Scan for the cell matching the given text and deliver its (x, y) coordinate at center. 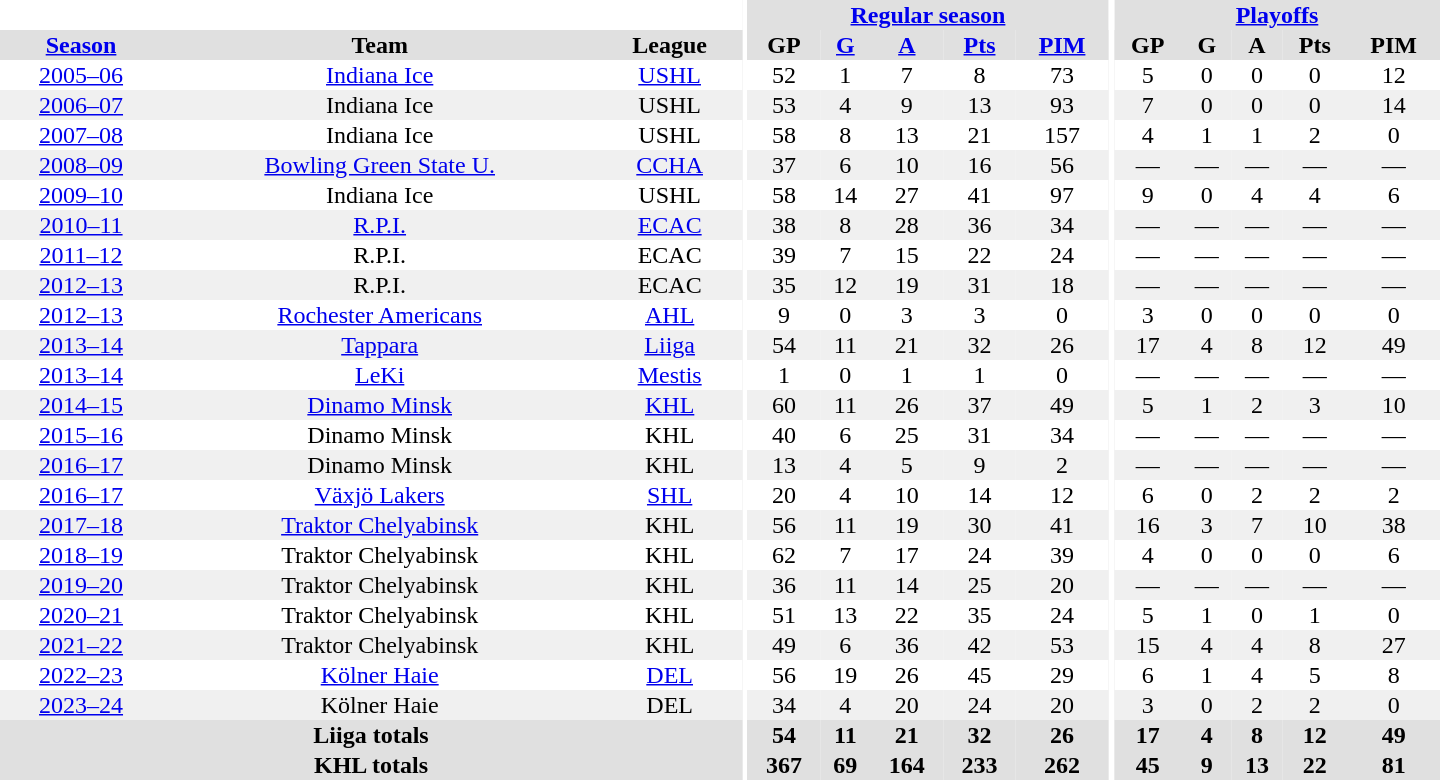
LeKi (380, 375)
2005–06 (81, 75)
42 (980, 645)
2007–08 (81, 135)
2017–18 (81, 525)
18 (1062, 285)
30 (980, 525)
40 (784, 435)
Rochester Americans (380, 315)
2015–16 (81, 435)
2014–15 (81, 405)
Tappara (380, 345)
233 (980, 765)
CCHA (670, 165)
Season (81, 45)
Liiga totals (371, 735)
28 (908, 225)
51 (784, 615)
Bowling Green State U. (380, 165)
60 (784, 405)
62 (784, 555)
69 (845, 765)
AHL (670, 315)
Växjö Lakers (380, 495)
2021–22 (81, 645)
KHL totals (371, 765)
2008–09 (81, 165)
2011–12 (81, 255)
2018–19 (81, 555)
2010–11 (81, 225)
League (670, 45)
Mestis (670, 375)
2009–10 (81, 195)
97 (1062, 195)
Regular season (928, 15)
2023–24 (81, 705)
Liiga (670, 345)
81 (1394, 765)
2020–21 (81, 615)
73 (1062, 75)
367 (784, 765)
2022–23 (81, 675)
52 (784, 75)
2006–07 (81, 105)
Team (380, 45)
SHL (670, 495)
157 (1062, 135)
93 (1062, 105)
29 (1062, 675)
164 (908, 765)
Playoffs (1277, 15)
2019–20 (81, 585)
262 (1062, 765)
